Scan for the cell matching the given text and deliver its [x, y] coordinate at center. 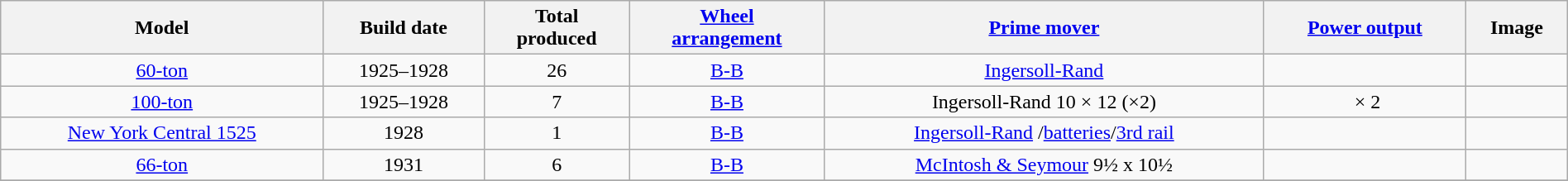
Ingersoll-Rand /batteries/3rd rail [1044, 133]
Ingersoll-Rand 10 × 12 (×2) [1044, 102]
1 [557, 133]
100-ton [162, 102]
Build date [404, 28]
60-ton [162, 70]
Power output [1365, 28]
× 2 [1365, 102]
1931 [404, 164]
Wheelarrangement [727, 28]
McIntosh & Seymour 9½ x 10½ [1044, 164]
6 [557, 164]
26 [557, 70]
Prime mover [1044, 28]
1928 [404, 133]
New York Central 1525 [162, 133]
7 [557, 102]
Model [162, 28]
66-ton [162, 164]
Image [1517, 28]
Totalproduced [557, 28]
Ingersoll-Rand [1044, 70]
